For the text-containing cell, return its midpoint in [X, Y] coordinate format. 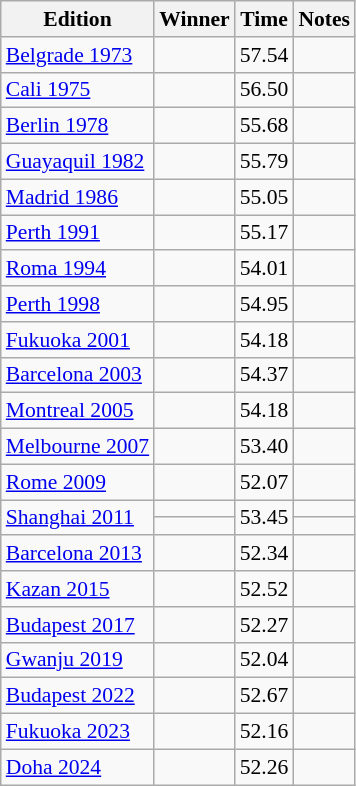
Rome 2009 [78, 482]
Budapest 2022 [78, 696]
55.68 [264, 126]
52.26 [264, 767]
Budapest 2017 [78, 625]
Doha 2024 [78, 767]
52.52 [264, 589]
57.54 [264, 55]
53.45 [264, 518]
55.05 [264, 197]
Melbourne 2007 [78, 447]
55.79 [264, 162]
52.04 [264, 660]
55.17 [264, 233]
Barcelona 2013 [78, 554]
Madrid 1986 [78, 197]
Winner [194, 19]
Belgrade 1973 [78, 55]
Cali 1975 [78, 90]
Berlin 1978 [78, 126]
52.27 [264, 625]
Gwanju 2019 [78, 660]
Montreal 2005 [78, 411]
Roma 1994 [78, 269]
Fukuoka 2023 [78, 732]
56.50 [264, 90]
Barcelona 2003 [78, 375]
Time [264, 19]
53.40 [264, 447]
Edition [78, 19]
Kazan 2015 [78, 589]
54.01 [264, 269]
Guayaquil 1982 [78, 162]
54.95 [264, 304]
Perth 1991 [78, 233]
Shanghai 2011 [78, 518]
52.34 [264, 554]
52.67 [264, 696]
52.16 [264, 732]
Perth 1998 [78, 304]
54.37 [264, 375]
Fukuoka 2001 [78, 340]
Notes [324, 19]
52.07 [264, 482]
